Detect which cell encompasses the target text, then output its [x, y] center coordinate. 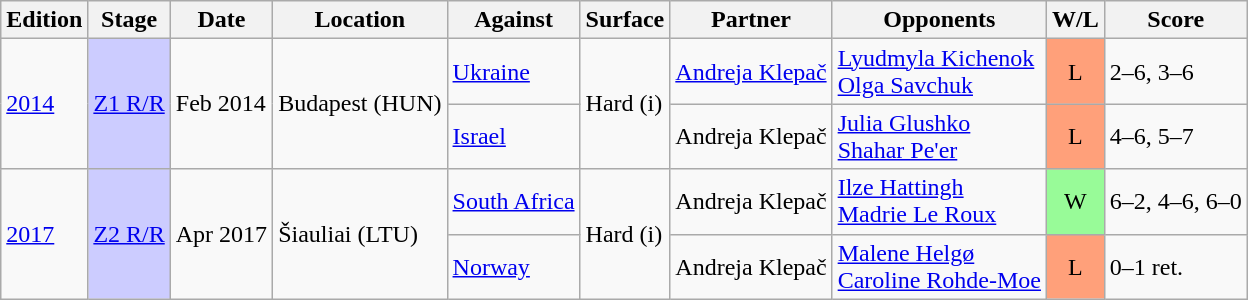
Norway [514, 266]
W/L [1075, 20]
South Africa [514, 202]
Israel [514, 136]
W [1075, 202]
Z1 R/R [129, 104]
0–1 ret. [1176, 266]
2014 [44, 104]
Score [1176, 20]
Apr 2017 [221, 234]
2017 [44, 234]
Šiauliai (LTU) [360, 234]
2–6, 3–6 [1176, 72]
Against [514, 20]
6–2, 4–6, 6–0 [1176, 202]
Stage [129, 20]
Lyudmyla Kichenok Olga Savchuk [939, 72]
Edition [44, 20]
Malene Helgø Caroline Rohde-Moe [939, 266]
Ilze Hattingh Madrie Le Roux [939, 202]
Julia Glushko Shahar Pe'er [939, 136]
Date [221, 20]
4–6, 5–7 [1176, 136]
Budapest (HUN) [360, 104]
Opponents [939, 20]
Partner [751, 20]
Z2 R/R [129, 234]
Surface [625, 20]
Ukraine [514, 72]
Feb 2014 [221, 104]
Location [360, 20]
